Capture the cell that displays the provided text and extract its (X, Y) central coordinate. 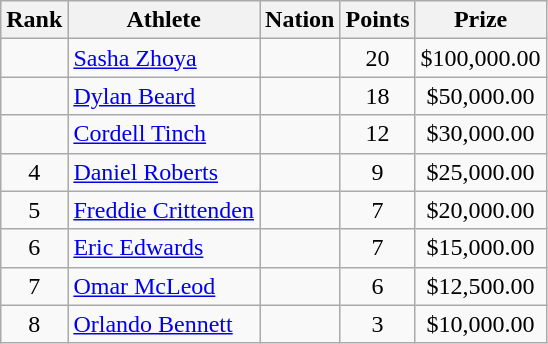
$100,000.00 (480, 58)
9 (378, 172)
Athlete (164, 20)
$12,500.00 (480, 286)
Prize (480, 20)
$30,000.00 (480, 134)
Rank (34, 20)
Nation (300, 20)
Sasha Zhoya (164, 58)
Daniel Roberts (164, 172)
$10,000.00 (480, 324)
20 (378, 58)
$15,000.00 (480, 248)
Freddie Crittenden (164, 210)
8 (34, 324)
5 (34, 210)
Dylan Beard (164, 96)
Omar McLeod (164, 286)
Eric Edwards (164, 248)
Orlando Bennett (164, 324)
18 (378, 96)
4 (34, 172)
Points (378, 20)
12 (378, 134)
$20,000.00 (480, 210)
3 (378, 324)
$25,000.00 (480, 172)
$50,000.00 (480, 96)
Cordell Tinch (164, 134)
